For the text-containing cell, return its midpoint in (X, Y) coordinate format. 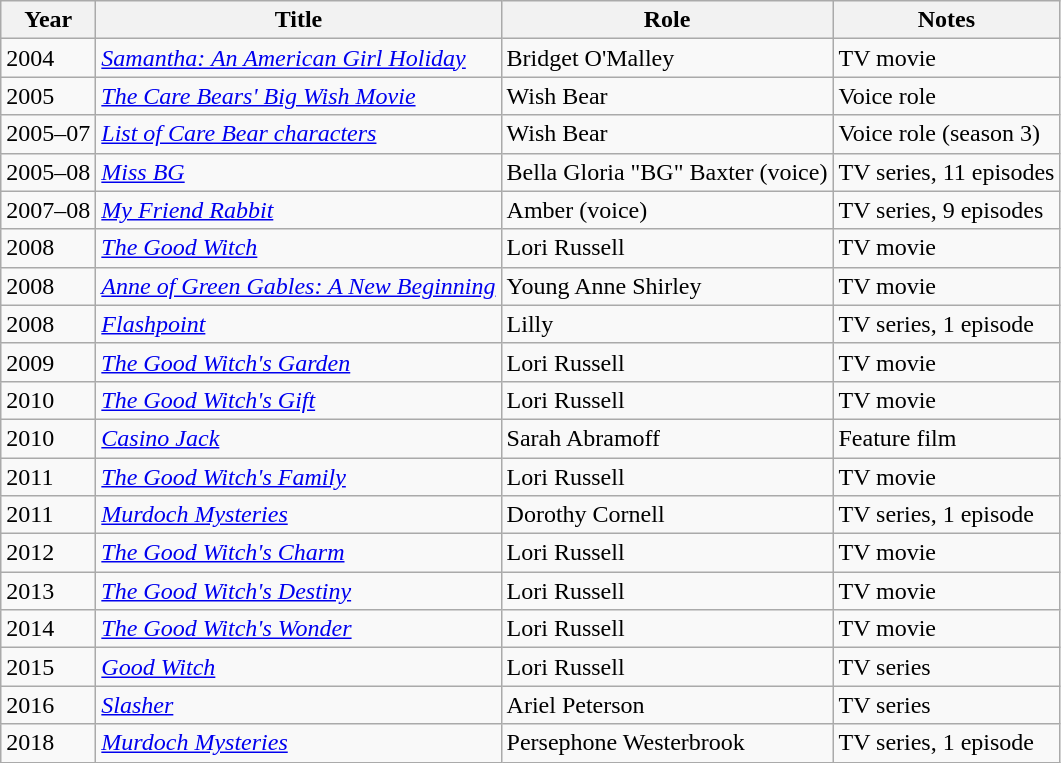
2014 (48, 629)
Role (667, 20)
Young Anne Shirley (667, 286)
Bella Gloria "BG" Baxter (voice) (667, 172)
2013 (48, 591)
Lilly (667, 324)
TV series, 11 episodes (946, 172)
The Good Witch's Gift (298, 400)
2004 (48, 58)
Voice role (season 3) (946, 134)
Persephone Westerbrook (667, 743)
Miss BG (298, 172)
Samantha: An American Girl Holiday (298, 58)
List of Care Bear characters (298, 134)
Year (48, 20)
2005–07 (48, 134)
Amber (voice) (667, 210)
Anne of Green Gables: A New Beginning (298, 286)
2018 (48, 743)
Casino Jack (298, 438)
2007–08 (48, 210)
The Good Witch's Wonder (298, 629)
Ariel Peterson (667, 705)
2005 (48, 96)
Sarah Abramoff (667, 438)
Slasher (298, 705)
Flashpoint (298, 324)
The Good Witch's Destiny (298, 591)
2015 (48, 667)
2012 (48, 553)
Notes (946, 20)
Good Witch (298, 667)
2005–08 (48, 172)
My Friend Rabbit (298, 210)
The Care Bears' Big Wish Movie (298, 96)
The Good Witch's Charm (298, 553)
Feature film (946, 438)
2009 (48, 362)
Voice role (946, 96)
Title (298, 20)
The Good Witch's Garden (298, 362)
The Good Witch's Family (298, 477)
2016 (48, 705)
Dorothy Cornell (667, 515)
The Good Witch (298, 248)
Bridget O'Malley (667, 58)
TV series, 9 episodes (946, 210)
